From the cell containing the given text, extract its center point as [x, y] coordinate. 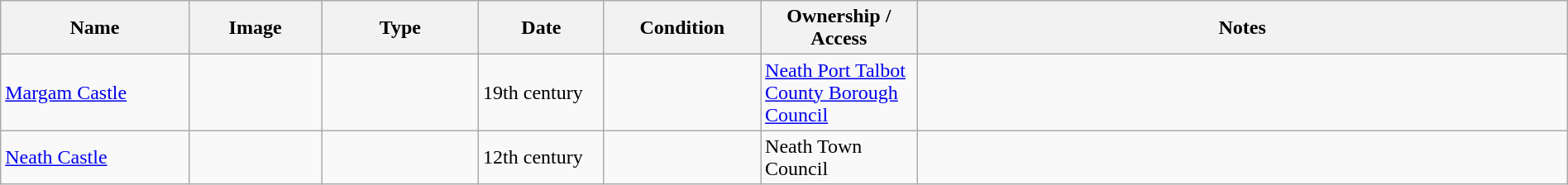
Notes [1242, 28]
Condition [681, 28]
Neath Port Talbot County Borough Council [839, 92]
Date [542, 28]
12th century [542, 157]
Type [400, 28]
Image [255, 28]
Neath Castle [94, 157]
Ownership / Access [839, 28]
Margam Castle [94, 92]
Name [94, 28]
19th century [542, 92]
Neath Town Council [839, 157]
